Capture the cell that displays the provided text and extract its (x, y) central coordinate. 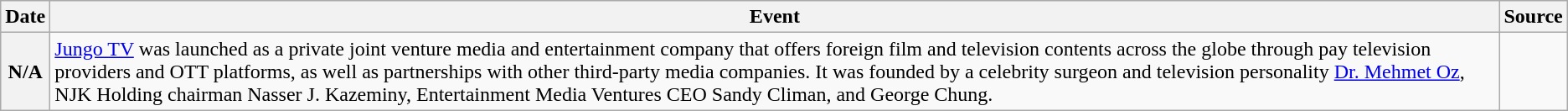
Date (25, 17)
Source (1533, 17)
Event (775, 17)
N/A (25, 71)
